Return [X, Y] of the center of cell containing provided text 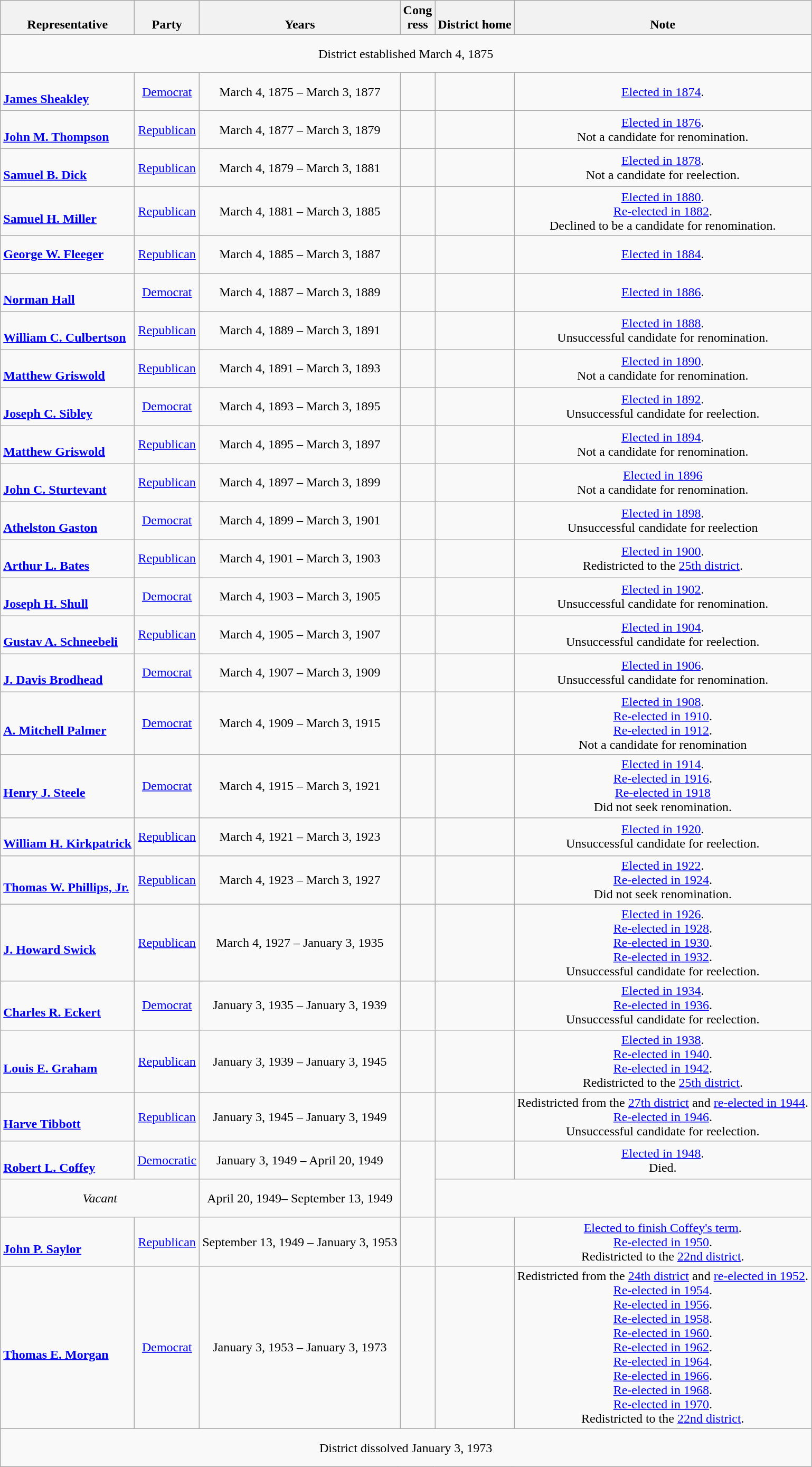
April 20, 1949– September 13, 1949 [300, 1198]
Elected in 1914.Re-elected in 1916.Re-elected in 1918Did not seek renomination. [663, 786]
Henry J. Steele [68, 786]
Elected in 1876.Not a candidate for renomination. [663, 130]
March 4, 1907 – March 3, 1909 [300, 673]
March 4, 1875 – March 3, 1877 [300, 92]
March 4, 1901 – March 3, 1903 [300, 559]
March 4, 1889 – March 3, 1891 [300, 331]
March 4, 1877 – March 3, 1879 [300, 130]
Elected in 1880.Re-elected in 1882.Declined to be a candidate for renomination. [663, 211]
William H. Kirkpatrick [68, 836]
John M. Thompson [68, 130]
Joseph C. Sibley [68, 407]
George W. Fleeger [68, 255]
Elected in 1908.Re-elected in 1910.Re-elected in 1912.Not a candidate for renomination [663, 723]
Robert L. Coffey [68, 1160]
Elected in 1948.Died. [663, 1160]
District dissolved January 3, 1973 [406, 1447]
Elected in 1898.Unsuccessful candidate for reelection [663, 521]
Louis E. Graham [68, 1061]
Elected in 1922.Re-elected in 1924.Did not seek renomination. [663, 880]
District home [475, 18]
Representative [68, 18]
Elected in 1878.Not a candidate for reelection. [663, 168]
Thomas E. Morgan [68, 1347]
A. Mitchell Palmer [68, 723]
January 3, 1949 – April 20, 1949 [300, 1160]
March 4, 1887 – March 3, 1889 [300, 293]
January 3, 1953 – January 3, 1973 [300, 1347]
Party [167, 18]
March 4, 1927 – January 3, 1935 [300, 943]
Charles R. Eckert [68, 1005]
Note [663, 18]
Gustav A. Schneebeli [68, 635]
Congress [418, 18]
Elected in 1926.Re-elected in 1928.Re-elected in 1930.Re-elected in 1932.Unsuccessful candidate for reelection. [663, 943]
March 4, 1915 – March 3, 1921 [300, 786]
Samuel H. Miller [68, 211]
January 3, 1939 – January 3, 1945 [300, 1061]
Vacant [100, 1198]
March 4, 1881 – March 3, 1885 [300, 211]
Thomas W. Phillips, Jr. [68, 880]
Elected in 1892.Unsuccessful candidate for reelection. [663, 407]
District established March 4, 1875 [406, 54]
Elected in 1894.Not a candidate for renomination. [663, 445]
Norman Hall [68, 293]
March 4, 1909 – March 3, 1915 [300, 723]
January 3, 1935 – January 3, 1939 [300, 1005]
Redistricted from the 27th district and re-elected in 1944.Re-elected in 1946.Unsuccessful candidate for reelection. [663, 1117]
Elected in 1902.Unsuccessful candidate for renomination. [663, 597]
John C. Sturtevant [68, 483]
William C. Culbertson [68, 331]
Elected in 1896Not a candidate for renomination. [663, 483]
Democratic [167, 1160]
March 4, 1879 – March 3, 1881 [300, 168]
March 4, 1921 – March 3, 1923 [300, 836]
J. Davis Brodhead [68, 673]
Elected in 1888.Unsuccessful candidate for renomination. [663, 331]
March 4, 1893 – March 3, 1895 [300, 407]
September 13, 1949 – January 3, 1953 [300, 1242]
Elected in 1906.Unsuccessful candidate for renomination. [663, 673]
March 4, 1885 – March 3, 1887 [300, 255]
Elected to finish Coffey's term.Re-elected in 1950.Redistricted to the 22nd district. [663, 1242]
Elected in 1920.Unsuccessful candidate for reelection. [663, 836]
March 4, 1923 – March 3, 1927 [300, 880]
J. Howard Swick [68, 943]
James Sheakley [68, 92]
Elected in 1886. [663, 293]
Elected in 1884. [663, 255]
Years [300, 18]
Samuel B. Dick [68, 168]
January 3, 1945 – January 3, 1949 [300, 1117]
John P. Saylor [68, 1242]
Harve Tibbott [68, 1117]
March 4, 1891 – March 3, 1893 [300, 369]
Elected in 1934.Re-elected in 1936.Unsuccessful candidate for reelection. [663, 1005]
March 4, 1897 – March 3, 1899 [300, 483]
Elected in 1874. [663, 92]
Elected in 1890.Not a candidate for renomination. [663, 369]
Elected in 1904.Unsuccessful candidate for reelection. [663, 635]
March 4, 1905 – March 3, 1907 [300, 635]
March 4, 1903 – March 3, 1905 [300, 597]
Athelston Gaston [68, 521]
Elected in 1938.Re-elected in 1940.Re-elected in 1942.Redistricted to the 25th district. [663, 1061]
Elected in 1900.Redistricted to the 25th district. [663, 559]
March 4, 1895 – March 3, 1897 [300, 445]
Joseph H. Shull [68, 597]
Arthur L. Bates [68, 559]
March 4, 1899 – March 3, 1901 [300, 521]
